For the text-containing cell, return its midpoint in [X, Y] coordinate format. 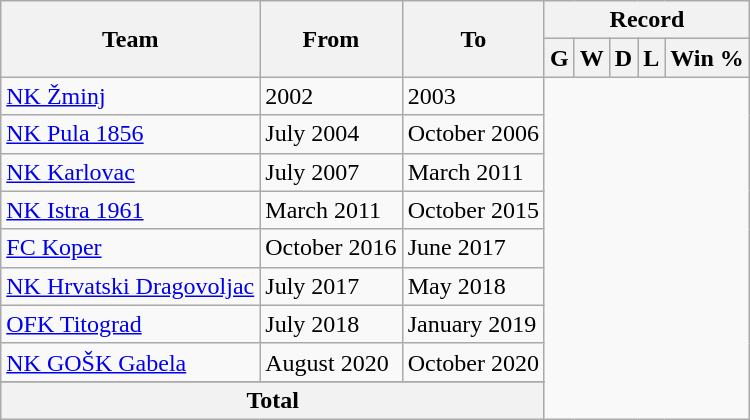
Team [130, 39]
October 2015 [473, 210]
D [623, 58]
October 2006 [473, 134]
August 2020 [331, 362]
W [592, 58]
October 2020 [473, 362]
NK GOŠK Gabela [130, 362]
NK Istra 1961 [130, 210]
NK Pula 1856 [130, 134]
NK Hrvatski Dragovoljac [130, 286]
NK Karlovac [130, 172]
L [652, 58]
Record [646, 20]
Total [273, 400]
NK Žminj [130, 96]
FC Koper [130, 248]
To [473, 39]
January 2019 [473, 324]
July 2007 [331, 172]
June 2017 [473, 248]
OFK Titograd [130, 324]
Win % [708, 58]
October 2016 [331, 248]
July 2004 [331, 134]
G [559, 58]
July 2017 [331, 286]
May 2018 [473, 286]
July 2018 [331, 324]
2002 [331, 96]
From [331, 39]
2003 [473, 96]
